Return (x, y) of the center of cell containing provided text 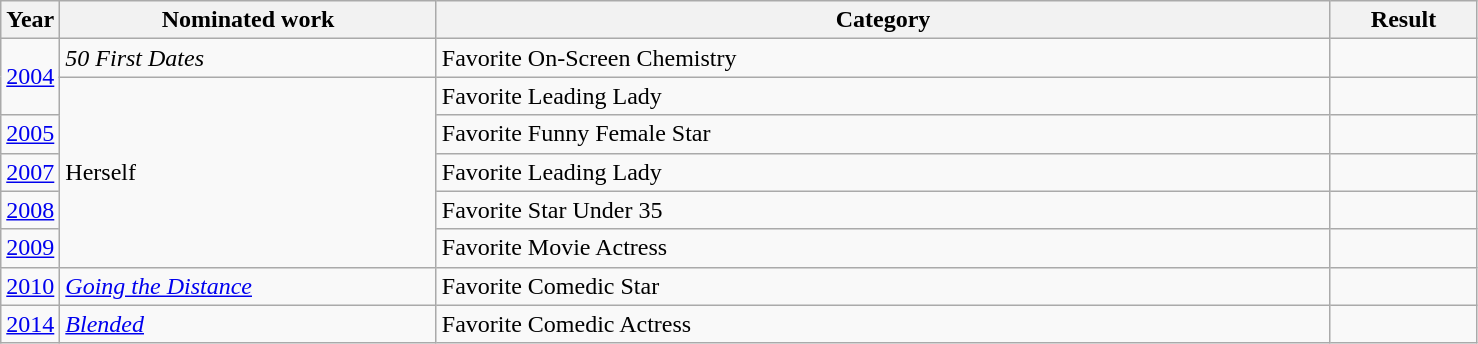
Favorite Funny Female Star (882, 134)
2005 (30, 134)
2007 (30, 172)
Favorite Comedic Star (882, 286)
2008 (30, 210)
Category (882, 20)
2014 (30, 324)
2004 (30, 77)
50 First Dates (248, 58)
Herself (248, 172)
Favorite On-Screen Chemistry (882, 58)
2009 (30, 248)
Going the Distance (248, 286)
Favorite Comedic Actress (882, 324)
2010 (30, 286)
Nominated work (248, 20)
Favorite Star Under 35 (882, 210)
Year (30, 20)
Result (1404, 20)
Blended (248, 324)
Favorite Movie Actress (882, 248)
